Scan for the cell matching the given text and deliver its [X, Y] coordinate at center. 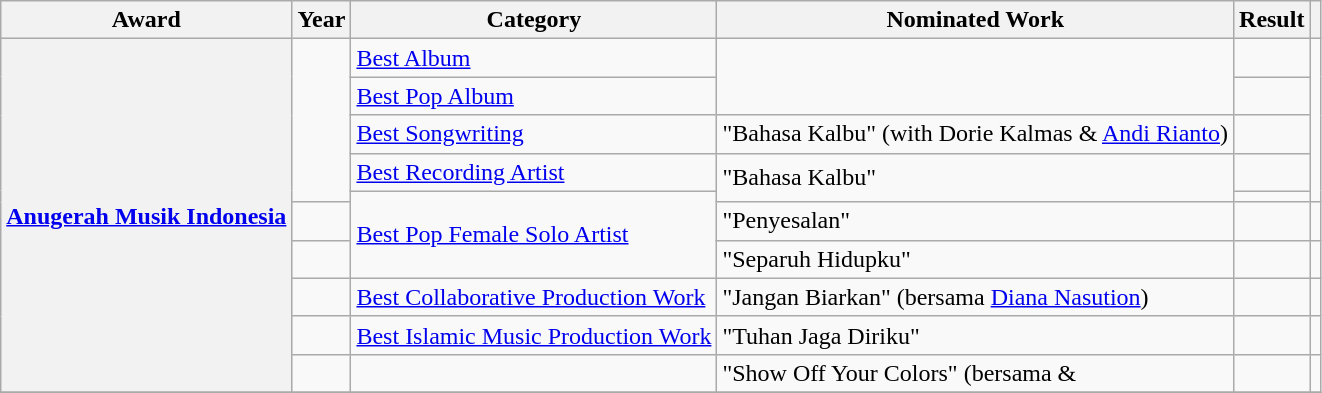
"Jangan Biarkan" (bersama Diana Nasution) [976, 297]
Award [146, 20]
Best Album [534, 58]
"Separuh Hidupku" [976, 259]
Best Songwriting [534, 134]
Best Pop Album [534, 96]
Best Pop Female Solo Artist [534, 234]
Category [534, 20]
Anugerah Musik Indonesia [146, 216]
"Tuhan Jaga Diriku" [976, 335]
"Bahasa Kalbu" [976, 178]
Best Islamic Music Production Work [534, 335]
Best Recording Artist [534, 172]
Best Collaborative Production Work [534, 297]
"Show Off Your Colors" (bersama & [976, 373]
"Penyesalan" [976, 221]
"Bahasa Kalbu" (with Dorie Kalmas & Andi Rianto) [976, 134]
Result [1272, 20]
Year [322, 20]
Nominated Work [976, 20]
